Search for the cell housing the specified text and yield its (X, Y) center coordinate. 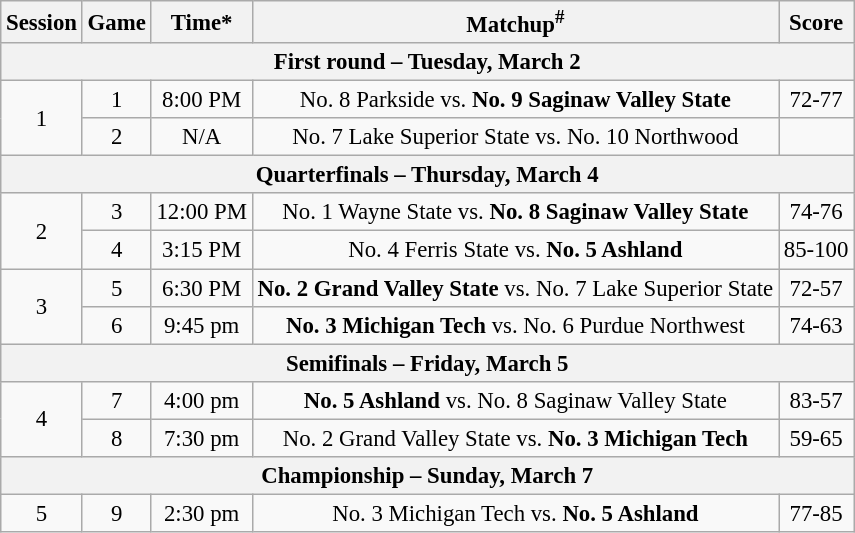
72-57 (816, 288)
85-100 (816, 250)
74-76 (816, 213)
Time* (202, 22)
No. 3 Michigan Tech vs. No. 6 Purdue Northwest (515, 325)
72-77 (816, 100)
No. 4 Ferris State vs. No. 5 Ashland (515, 250)
Score (816, 22)
2:30 pm (202, 513)
Championship – Sunday, March 7 (428, 476)
No. 3 Michigan Tech vs. No. 5 Ashland (515, 513)
Matchup# (515, 22)
Game (116, 22)
6 (116, 325)
9:45 pm (202, 325)
8 (116, 438)
4:00 pm (202, 400)
74-63 (816, 325)
No. 1 Wayne State vs. No. 8 Saginaw Valley State (515, 213)
No. 2 Grand Valley State vs. No. 7 Lake Superior State (515, 288)
7:30 pm (202, 438)
Session (42, 22)
7 (116, 400)
3:15 PM (202, 250)
12:00 PM (202, 213)
8:00 PM (202, 100)
First round – Tuesday, March 2 (428, 62)
59-65 (816, 438)
N/A (202, 137)
Quarterfinals – Thursday, March 4 (428, 175)
Semifinals – Friday, March 5 (428, 363)
No. 8 Parkside vs. No. 9 Saginaw Valley State (515, 100)
No. 7 Lake Superior State vs. No. 10 Northwood (515, 137)
9 (116, 513)
6:30 PM (202, 288)
No. 5 Ashland vs. No. 8 Saginaw Valley State (515, 400)
No. 2 Grand Valley State vs. No. 3 Michigan Tech (515, 438)
77-85 (816, 513)
83-57 (816, 400)
